Pinpoint the cell where the given text exists, returning its (X, Y) midpoint coordinate. 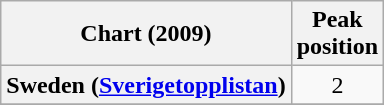
Chart (2009) (146, 34)
Peakposition (337, 34)
Sweden (Sverigetopplistan) (146, 85)
2 (337, 85)
